Locate the cell with the specified text and output its [X, Y] center coordinate. 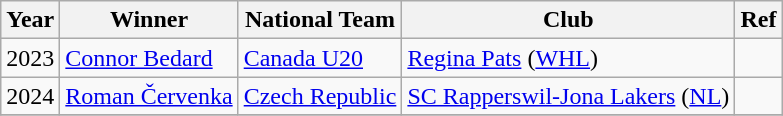
2024 [30, 96]
2023 [30, 58]
Czech Republic [320, 96]
Year [30, 20]
Winner [149, 20]
Regina Pats (WHL) [568, 58]
Canada U20 [320, 58]
SC Rapperswil-Jona Lakers (NL) [568, 96]
National Team [320, 20]
Ref [758, 20]
Connor Bedard [149, 58]
Roman Červenka [149, 96]
Club [568, 20]
